Detect which cell encompasses the target text, then output its [X, Y] center coordinate. 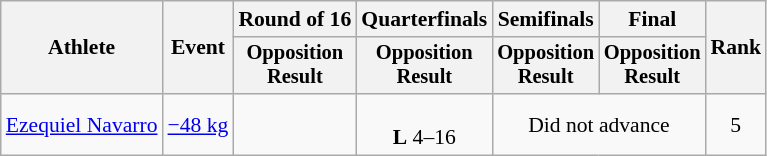
Rank [736, 48]
Semifinals [546, 19]
Ezequiel Navarro [82, 124]
Round of 16 [294, 19]
Final [652, 19]
Athlete [82, 48]
L 4–16 [424, 124]
−48 kg [198, 124]
Event [198, 48]
5 [736, 124]
Quarterfinals [424, 19]
Did not advance [598, 124]
